Return the [X, Y] coordinate for the center point of the cell that contains the specified text.  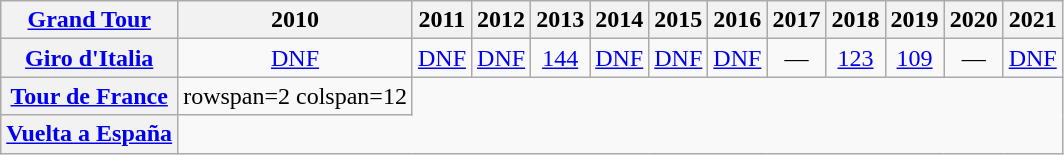
2014 [620, 20]
2020 [974, 20]
Giro d'Italia [90, 58]
Tour de France [90, 96]
2013 [560, 20]
2017 [796, 20]
Vuelta a España [90, 134]
rowspan=2 colspan=12 [296, 96]
Grand Tour [90, 20]
2021 [1032, 20]
2012 [502, 20]
2019 [914, 20]
2010 [296, 20]
144 [560, 58]
2011 [442, 20]
2016 [738, 20]
2015 [678, 20]
109 [914, 58]
123 [856, 58]
2018 [856, 20]
